Find where the given text appears and provide that cell's center as (X, Y) coordinate. 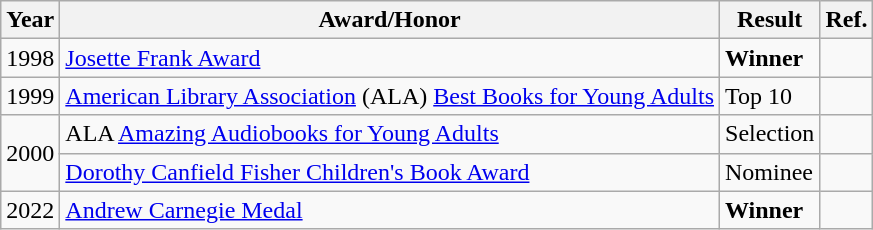
Selection (770, 134)
Dorothy Canfield Fisher Children's Book Award (390, 172)
Award/Honor (390, 20)
2022 (30, 210)
Ref. (846, 20)
Nominee (770, 172)
1998 (30, 58)
Top 10 (770, 96)
Josette Frank Award (390, 58)
American Library Association (ALA) Best Books for Young Adults (390, 96)
Andrew Carnegie Medal (390, 210)
ALA Amazing Audiobooks for Young Adults (390, 134)
Result (770, 20)
2000 (30, 153)
1999 (30, 96)
Year (30, 20)
